Identify which cell holds the provided text, then report its (x, y) central coordinate. 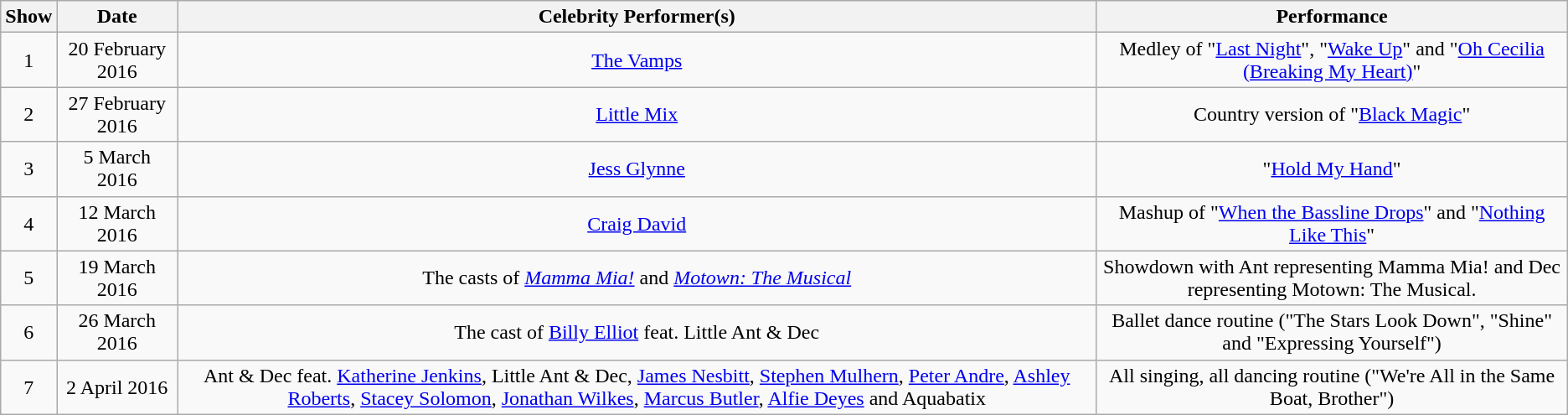
Showdown with Ant representing Mamma Mia! and Dec representing Motown: The Musical. (1332, 278)
20 February 2016 (117, 60)
3 (28, 169)
12 March 2016 (117, 223)
Craig David (637, 223)
Jess Glynne (637, 169)
"Hold My Hand" (1332, 169)
The cast of Billy Elliot feat. Little Ant & Dec (637, 332)
7 (28, 387)
All singing, all dancing routine ("We're All in the Same Boat, Brother") (1332, 387)
Medley of "Last Night", "Wake Up" and "Oh Cecilia (Breaking My Heart)" (1332, 60)
4 (28, 223)
19 March 2016 (117, 278)
Date (117, 17)
6 (28, 332)
Little Mix (637, 114)
27 February 2016 (117, 114)
Celebrity Performer(s) (637, 17)
5 March 2016 (117, 169)
Mashup of "When the Bassline Drops" and "Nothing Like This" (1332, 223)
2 (28, 114)
The Vamps (637, 60)
The casts of Mamma Mia! and Motown: The Musical (637, 278)
Performance (1332, 17)
5 (28, 278)
1 (28, 60)
Country version of "Black Magic" (1332, 114)
26 March 2016 (117, 332)
Show (28, 17)
Ballet dance routine ("The Stars Look Down", "Shine" and "Expressing Yourself") (1332, 332)
2 April 2016 (117, 387)
